Extract the [x, y] coordinate from the center of the cell holding the provided text.  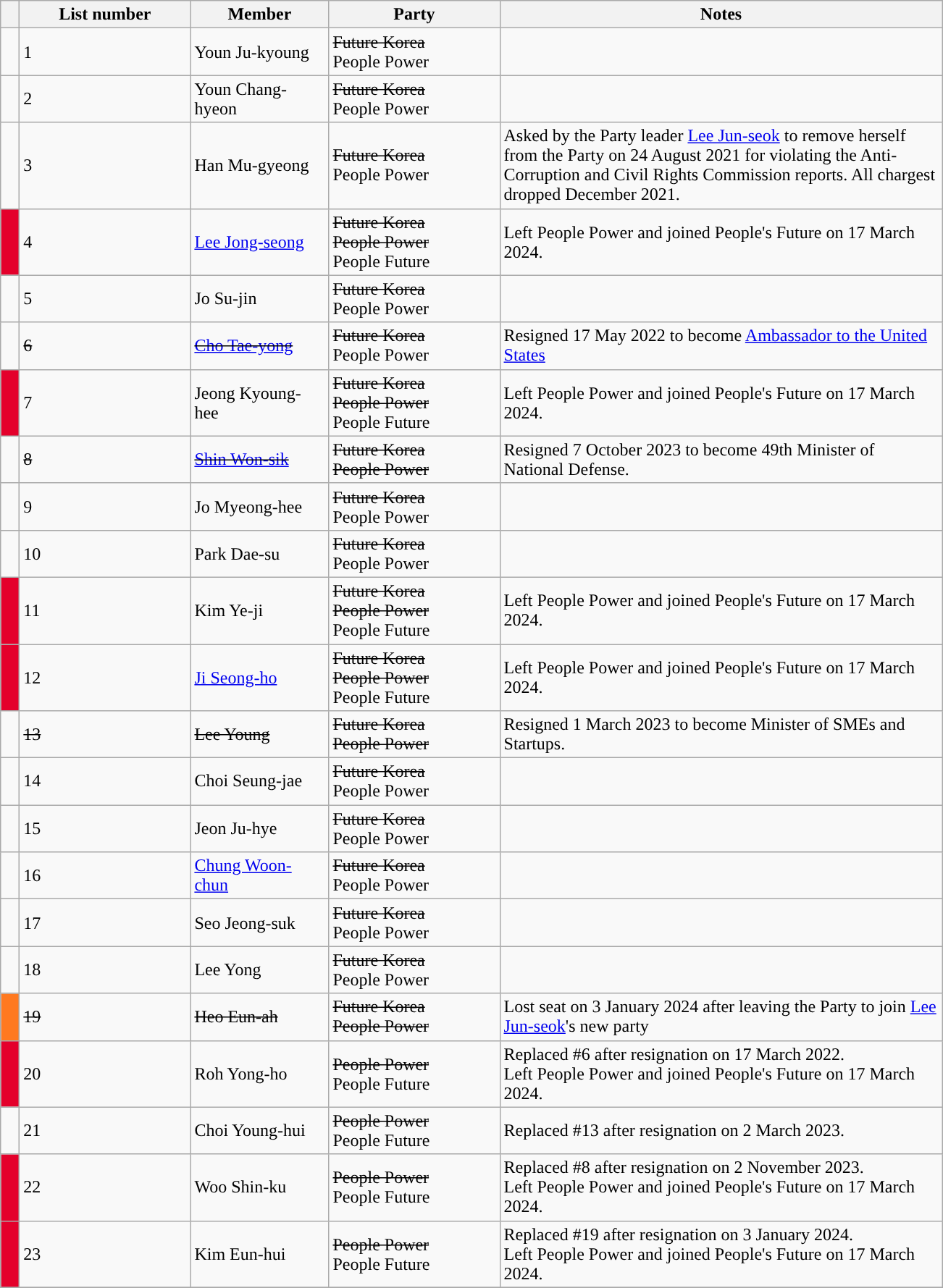
Replaced #19 after resignation on 3 January 2024.Left People Power and joined People's Future on 17 March 2024. [721, 1254]
Replaced #8 after resignation on 2 November 2023.Left People Power and joined People's Future on 17 March 2024. [721, 1187]
15 [105, 828]
Jeon Ju-hye [259, 828]
List number [105, 14]
Han Mu-gyeong [259, 165]
19 [105, 1016]
Lost seat on 3 January 2024 after leaving the Party to join Lee Jun-seok's new party [721, 1016]
23 [105, 1254]
Notes [721, 14]
Ji Seong-ho [259, 678]
20 [105, 1074]
9 [105, 507]
Choi Seung-jae [259, 782]
Roh Yong-ho [259, 1074]
Resigned 7 October 2023 to become 49th Minister of National Defense. [721, 459]
22 [105, 1187]
18 [105, 970]
3 [105, 165]
4 [105, 242]
Jo Myeong-hee [259, 507]
Cho Tae-yong [259, 346]
Replaced #13 after resignation on 2 March 2023. [721, 1131]
Chung Woon-chun [259, 876]
Jeong Kyoung-hee [259, 403]
16 [105, 876]
7 [105, 403]
13 [105, 734]
Kim Ye-ji [259, 610]
Choi Young-hui [259, 1131]
Lee Young [259, 734]
Youn Ju-kyoung [259, 52]
Party [414, 14]
21 [105, 1131]
Member [259, 14]
17 [105, 922]
12 [105, 678]
Kim Eun-hui [259, 1254]
2 [105, 98]
Heo Eun-ah [259, 1016]
10 [105, 553]
Resigned 17 May 2022 to become Ambassador to the United States [721, 346]
5 [105, 298]
Replaced #6 after resignation on 17 March 2022.Left People Power and joined People's Future on 17 March 2024. [721, 1074]
Youn Chang-hyeon [259, 98]
14 [105, 782]
11 [105, 610]
Woo Shin-ku [259, 1187]
6 [105, 346]
Park Dae-su [259, 553]
Shin Won-sik [259, 459]
1 [105, 52]
Resigned 1 March 2023 to become Minister of SMEs and Startups. [721, 734]
Lee Jong-seong [259, 242]
Lee Yong [259, 970]
8 [105, 459]
Seo Jeong-suk [259, 922]
Jo Su-jin [259, 298]
